Output the (X, Y) coordinate of the center of the cell containing the given text.  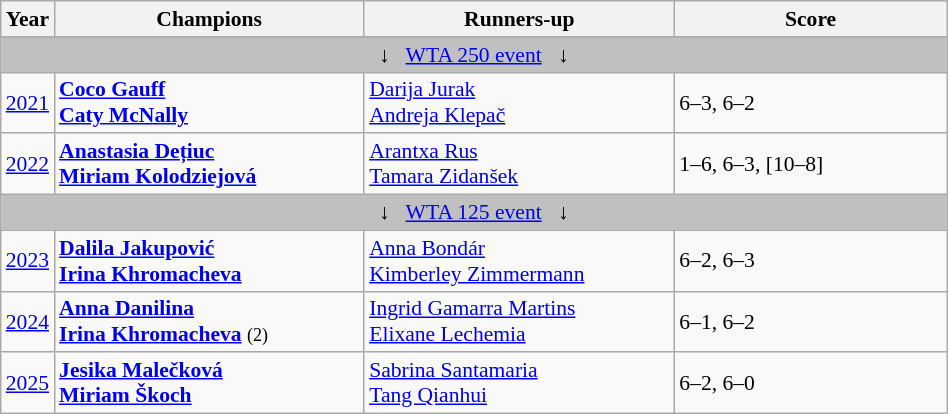
6–3, 6–2 (810, 102)
Anastasia Dețiuc Miriam Kolodziejová (209, 164)
Ingrid Gamarra Martins Elixane Lechemia (519, 322)
Runners-up (519, 19)
2022 (28, 164)
6–2, 6–0 (810, 384)
↓ WTA 250 event ↓ (474, 55)
Coco Gauff Caty McNally (209, 102)
Jesika Malečková Miriam Škoch (209, 384)
Anna Bondár Kimberley Zimmermann (519, 260)
6–2, 6–3 (810, 260)
6–1, 6–2 (810, 322)
Year (28, 19)
2025 (28, 384)
2023 (28, 260)
Score (810, 19)
Arantxa Rus Tamara Zidanšek (519, 164)
2021 (28, 102)
Sabrina Santamaria Tang Qianhui (519, 384)
1–6, 6–3, [10–8] (810, 164)
↓ WTA 125 event ↓ (474, 213)
2024 (28, 322)
Darija Jurak Andreja Klepač (519, 102)
Champions (209, 19)
Dalila Jakupović Irina Khromacheva (209, 260)
Anna Danilina Irina Khromacheva (2) (209, 322)
